Return the (x, y) coordinate for the center point of the cell that contains the specified text.  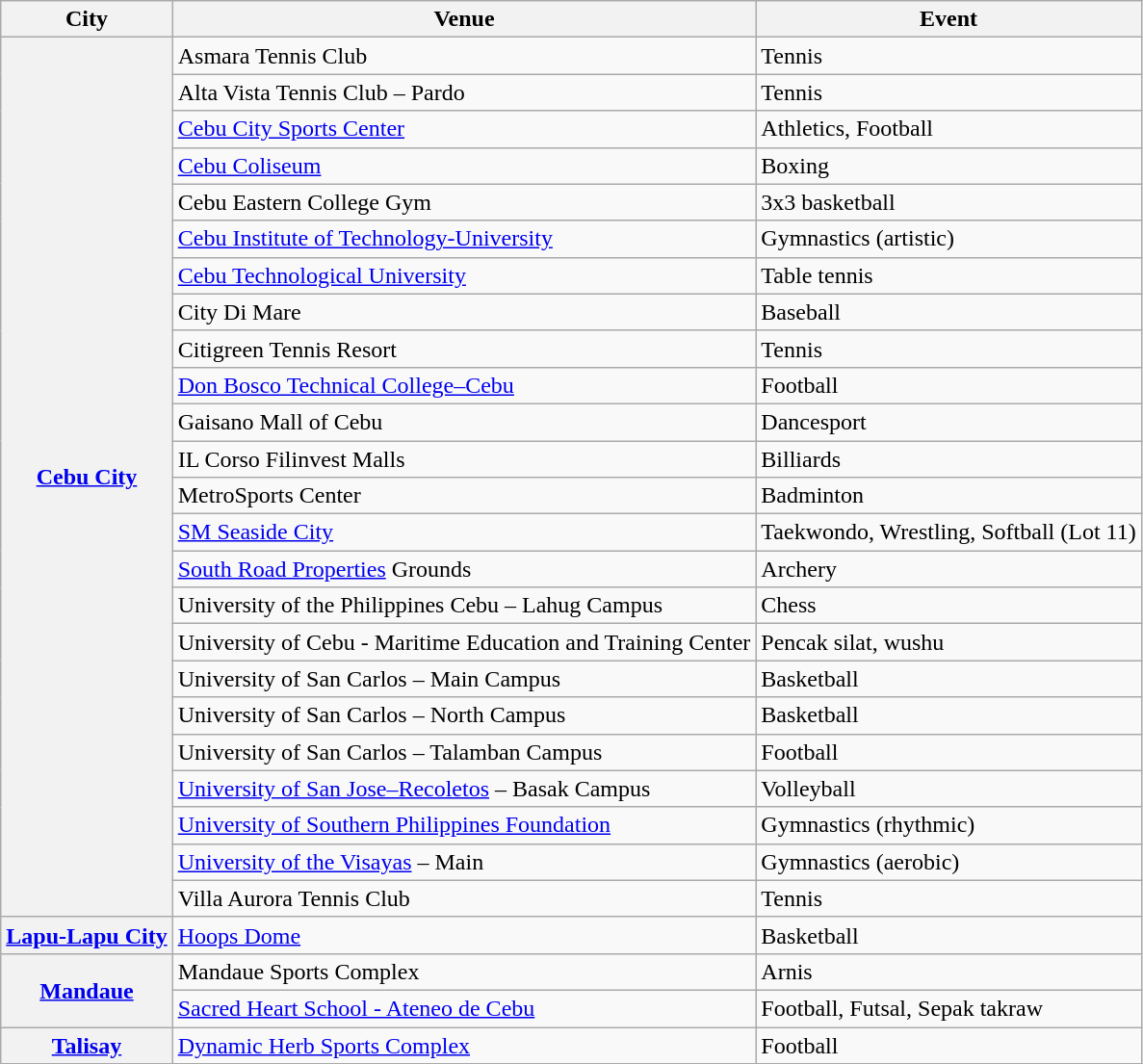
Badminton (948, 496)
Venue (464, 19)
Don Bosco Technical College–Cebu (464, 385)
Villa Aurora Tennis Club (464, 898)
Archery (948, 569)
Talisay (87, 1045)
Table tennis (948, 275)
Event (948, 19)
Gaisano Mall of Cebu (464, 422)
Taekwondo, Wrestling, Softball (Lot 11) (948, 532)
Billiards (948, 459)
Sacred Heart School - Ateneo de Cebu (464, 1008)
3x3 basketball (948, 202)
Boxing (948, 166)
University of the Philippines Cebu – Lahug Campus (464, 606)
Volleyball (948, 789)
University of San Carlos – Main Campus (464, 679)
Gymnastics (artistic) (948, 239)
Cebu City (87, 478)
City Di Mare (464, 312)
University of San Jose–Recoletos – Basak Campus (464, 789)
MetroSports Center (464, 496)
University of the Visayas – Main (464, 862)
Mandaue (87, 990)
Athletics, Football (948, 129)
Arnis (948, 972)
University of Southern Philippines Foundation (464, 825)
South Road Properties Grounds (464, 569)
Hoops Dome (464, 935)
Mandaue Sports Complex (464, 972)
Pencak silat, wushu (948, 642)
Cebu Technological University (464, 275)
Cebu Institute of Technology-University (464, 239)
Football, Futsal, Sepak takraw (948, 1008)
City (87, 19)
Gymnastics (aerobic) (948, 862)
Lapu-Lapu City (87, 935)
Citigreen Tennis Resort (464, 349)
Cebu Eastern College Gym (464, 202)
University of Cebu - Maritime Education and Training Center (464, 642)
Gymnastics (rhythmic) (948, 825)
IL Corso Filinvest Malls (464, 459)
University of San Carlos – North Campus (464, 715)
Cebu City Sports Center (464, 129)
SM Seaside City (464, 532)
Chess (948, 606)
Asmara Tennis Club (464, 56)
University of San Carlos – Talamban Campus (464, 752)
Dancesport (948, 422)
Cebu Coliseum (464, 166)
Alta Vista Tennis Club – Pardo (464, 92)
Baseball (948, 312)
Dynamic Herb Sports Complex (464, 1045)
